Return the [X, Y] coordinate for the center point of the cell that contains the specified text.  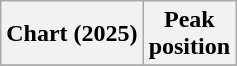
Peakposition [189, 34]
Chart (2025) [72, 34]
